Determine the [x, y] coordinate at the center of the cell enclosing the given text.  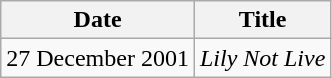
Date [98, 20]
27 December 2001 [98, 58]
Title [262, 20]
Lily Not Live [262, 58]
